Output the [X, Y] coordinate of the center of the cell containing the given text.  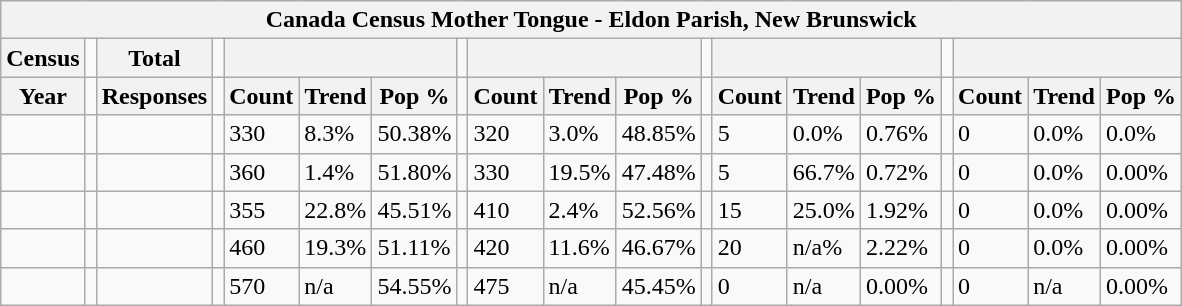
0.72% [900, 172]
n/a% [824, 248]
54.55% [414, 286]
Total [154, 58]
46.67% [658, 248]
420 [506, 248]
51.11% [414, 248]
3.0% [580, 134]
Canada Census Mother Tongue - Eldon Parish, New Brunswick [592, 20]
22.8% [336, 210]
50.38% [414, 134]
1.92% [900, 210]
45.51% [414, 210]
8.3% [336, 134]
47.48% [658, 172]
48.85% [658, 134]
19.5% [580, 172]
52.56% [658, 210]
51.80% [414, 172]
66.7% [824, 172]
19.3% [336, 248]
45.45% [658, 286]
2.22% [900, 248]
20 [750, 248]
570 [262, 286]
Responses [154, 96]
25.0% [824, 210]
320 [506, 134]
410 [506, 210]
Year [43, 96]
0.76% [900, 134]
475 [506, 286]
2.4% [580, 210]
360 [262, 172]
460 [262, 248]
15 [750, 210]
355 [262, 210]
11.6% [580, 248]
1.4% [336, 172]
Census [43, 58]
